Locate the cell with the specified text and output its [x, y] center coordinate. 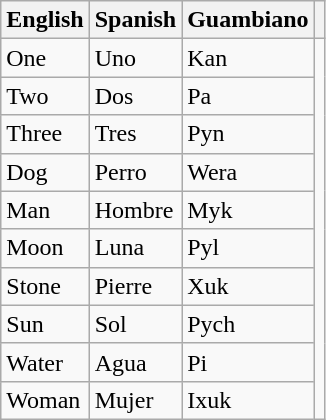
Myk [248, 210]
Two [45, 96]
English [45, 20]
Luna [135, 248]
Pych [248, 324]
Ixuk [248, 400]
Moon [45, 248]
Spanish [135, 20]
Dog [45, 172]
Pierre [135, 286]
Pi [248, 362]
Woman [45, 400]
Mujer [135, 400]
Guambiano [248, 20]
Stone [45, 286]
Dos [135, 96]
Kan [248, 58]
Three [45, 134]
Tres [135, 134]
Water [45, 362]
Sun [45, 324]
Wera [248, 172]
Perro [135, 172]
Pyn [248, 134]
Hombre [135, 210]
Xuk [248, 286]
One [45, 58]
Pa [248, 96]
Man [45, 210]
Pyl [248, 248]
Sol [135, 324]
Agua [135, 362]
Uno [135, 58]
